Search for the cell housing the specified text and yield its [x, y] center coordinate. 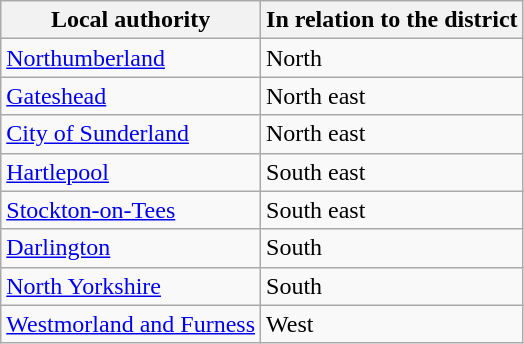
City of Sunderland [131, 134]
Hartlepool [131, 172]
Local authority [131, 20]
North [392, 58]
Gateshead [131, 96]
North Yorkshire [131, 286]
West [392, 324]
In relation to the district [392, 20]
Westmorland and Furness [131, 324]
Stockton-on-Tees [131, 210]
Darlington [131, 248]
Northumberland [131, 58]
